Output the (X, Y) coordinate of the center of the cell containing the given text.  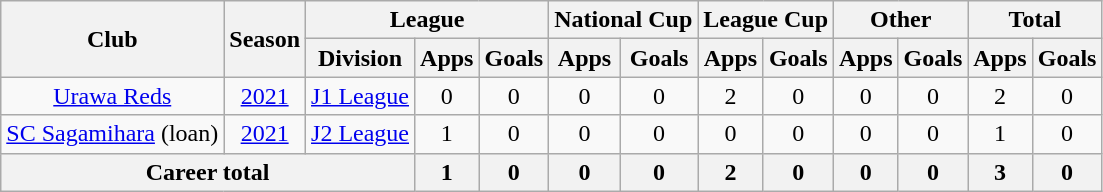
Other (901, 20)
League (428, 20)
Club (112, 39)
Total (1035, 20)
3 (1000, 172)
League Cup (766, 20)
Season (265, 39)
J2 League (360, 134)
J1 League (360, 96)
Division (360, 58)
Career total (208, 172)
Urawa Reds (112, 96)
National Cup (624, 20)
SC Sagamihara (loan) (112, 134)
